Identify which cell holds the provided text, then report its [x, y] central coordinate. 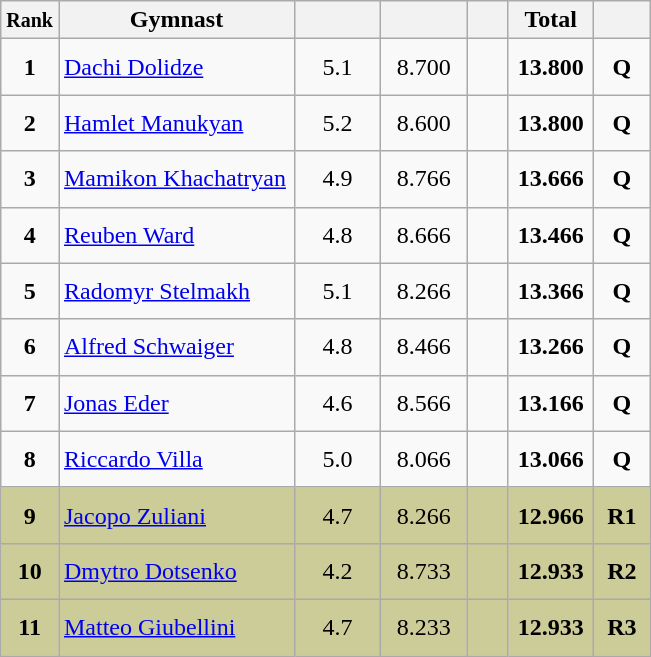
8 [30, 459]
8.600 [424, 123]
Matteo Giubellini [176, 627]
12.966 [551, 515]
Alfred Schwaiger [176, 347]
Hamlet Manukyan [176, 123]
13.266 [551, 347]
8.700 [424, 67]
Gymnast [176, 20]
Dachi Dolidze [176, 67]
Riccardo Villa [176, 459]
R2 [622, 571]
10 [30, 571]
8.233 [424, 627]
8.666 [424, 235]
5.0 [338, 459]
13.166 [551, 403]
Total [551, 20]
Reuben Ward [176, 235]
4 [30, 235]
R1 [622, 515]
13.466 [551, 235]
Dmytro Dotsenko [176, 571]
6 [30, 347]
13.666 [551, 179]
Radomyr Stelmakh [176, 291]
Mamikon Khachatryan [176, 179]
1 [30, 67]
4.9 [338, 179]
2 [30, 123]
8.766 [424, 179]
13.366 [551, 291]
8.466 [424, 347]
5 [30, 291]
4.6 [338, 403]
7 [30, 403]
Rank [30, 20]
8.566 [424, 403]
R3 [622, 627]
Jonas Eder [176, 403]
3 [30, 179]
13.066 [551, 459]
11 [30, 627]
5.2 [338, 123]
8.066 [424, 459]
8.733 [424, 571]
Jacopo Zuliani [176, 515]
9 [30, 515]
4.2 [338, 571]
